From the cell containing the given text, extract its center point as (x, y) coordinate. 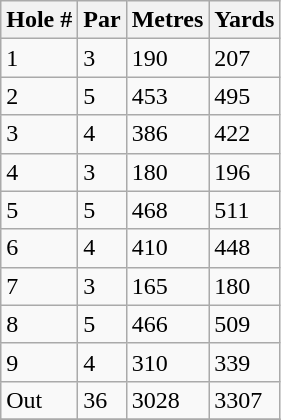
1 (40, 58)
386 (168, 134)
495 (244, 96)
3307 (244, 400)
466 (168, 324)
8 (40, 324)
410 (168, 248)
339 (244, 362)
Out (40, 400)
2 (40, 96)
310 (168, 362)
196 (244, 172)
Hole # (40, 20)
468 (168, 210)
Metres (168, 20)
207 (244, 58)
448 (244, 248)
Par (102, 20)
9 (40, 362)
453 (168, 96)
7 (40, 286)
Yards (244, 20)
509 (244, 324)
165 (168, 286)
6 (40, 248)
422 (244, 134)
36 (102, 400)
3028 (168, 400)
511 (244, 210)
190 (168, 58)
